Search for the cell housing the specified text and yield its [X, Y] center coordinate. 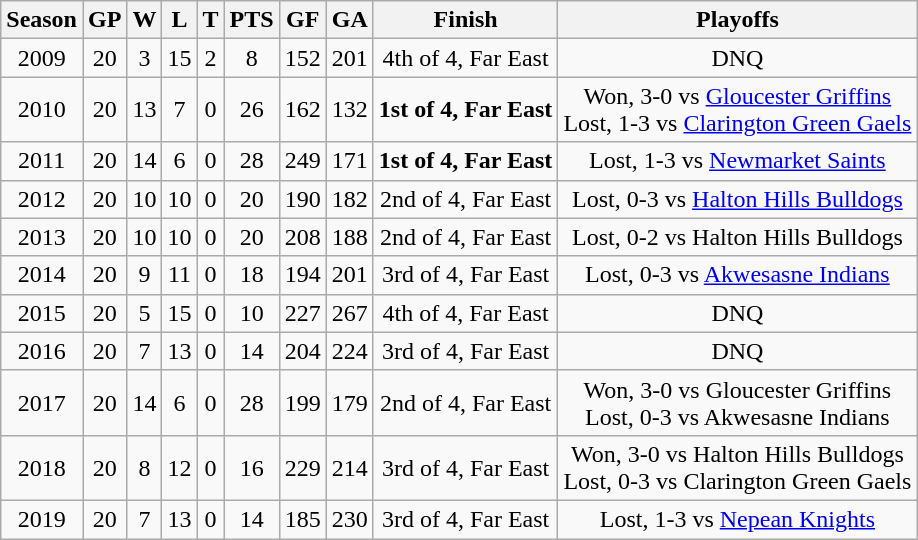
26 [252, 110]
PTS [252, 20]
Lost, 0-3 vs Halton Hills Bulldogs [738, 199]
Won, 3-0 vs Gloucester GriffinsLost, 0-3 vs Akwesasne Indians [738, 402]
249 [302, 161]
W [144, 20]
2012 [42, 199]
Lost, 0-3 vs Akwesasne Indians [738, 275]
Playoffs [738, 20]
2016 [42, 351]
190 [302, 199]
Won, 3-0 vs Gloucester GriffinsLost, 1-3 vs Clarington Green Gaels [738, 110]
3 [144, 58]
267 [350, 313]
T [210, 20]
194 [302, 275]
11 [180, 275]
5 [144, 313]
2009 [42, 58]
Finish [466, 20]
Lost, 1-3 vs Newmarket Saints [738, 161]
162 [302, 110]
230 [350, 519]
Lost, 1-3 vs Nepean Knights [738, 519]
199 [302, 402]
2010 [42, 110]
2015 [42, 313]
2 [210, 58]
L [180, 20]
GF [302, 20]
Season [42, 20]
224 [350, 351]
GP [104, 20]
227 [302, 313]
GA [350, 20]
Lost, 0-2 vs Halton Hills Bulldogs [738, 237]
2018 [42, 468]
2019 [42, 519]
9 [144, 275]
Won, 3-0 vs Halton Hills BulldogsLost, 0-3 vs Clarington Green Gaels [738, 468]
12 [180, 468]
185 [302, 519]
208 [302, 237]
18 [252, 275]
171 [350, 161]
16 [252, 468]
188 [350, 237]
132 [350, 110]
179 [350, 402]
152 [302, 58]
182 [350, 199]
204 [302, 351]
229 [302, 468]
2013 [42, 237]
2017 [42, 402]
2014 [42, 275]
2011 [42, 161]
214 [350, 468]
